Pinpoint the cell where the given text exists, returning its [x, y] midpoint coordinate. 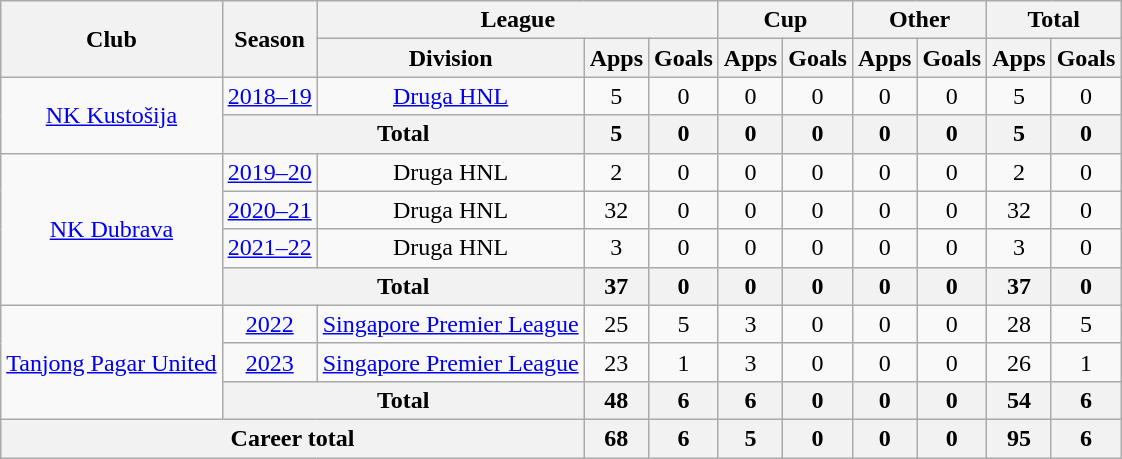
Cup [785, 20]
26 [1019, 362]
NK Dubrava [112, 229]
Career total [292, 438]
2022 [270, 324]
68 [616, 438]
28 [1019, 324]
Tanjong Pagar United [112, 362]
54 [1019, 400]
Division [450, 58]
League [518, 20]
2021–22 [270, 248]
Other [919, 20]
2020–21 [270, 210]
23 [616, 362]
2019–20 [270, 172]
2023 [270, 362]
Season [270, 39]
95 [1019, 438]
48 [616, 400]
2018–19 [270, 96]
NK Kustošija [112, 115]
Club [112, 39]
25 [616, 324]
